Determine the [x, y] coordinate at the center of the cell enclosing the given text.  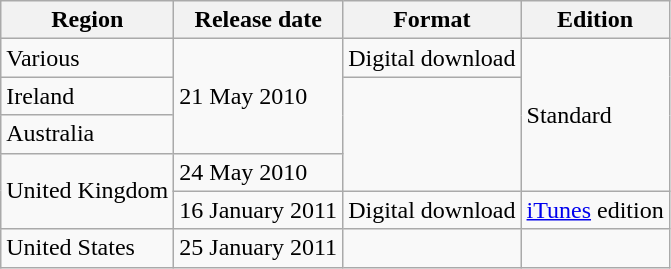
Various [88, 58]
Region [88, 20]
24 May 2010 [258, 172]
Australia [88, 134]
16 January 2011 [258, 210]
Edition [595, 20]
United States [88, 248]
iTunes edition [595, 210]
21 May 2010 [258, 96]
Release date [258, 20]
25 January 2011 [258, 248]
Ireland [88, 96]
United Kingdom [88, 191]
Standard [595, 115]
Format [432, 20]
